Output the (X, Y) coordinate of the center of the cell containing the given text.  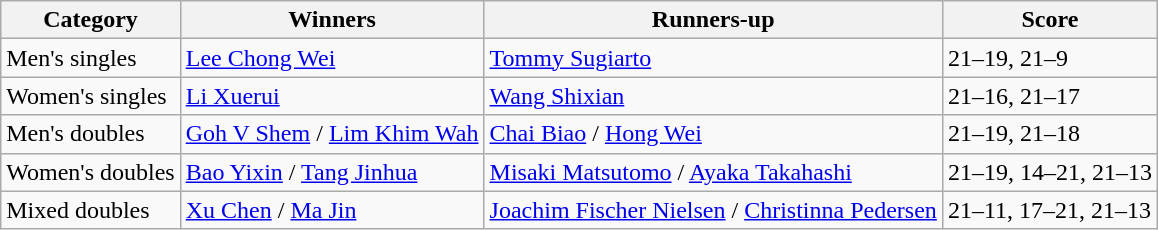
21–19, 21–18 (1050, 134)
21–19, 14–21, 21–13 (1050, 172)
Joachim Fischer Nielsen / Christinna Pedersen (713, 210)
Runners-up (713, 20)
Misaki Matsutomo / Ayaka Takahashi (713, 172)
Tommy Sugiarto (713, 58)
Chai Biao / Hong Wei (713, 134)
Men's doubles (90, 134)
Men's singles (90, 58)
21–16, 21–17 (1050, 96)
Xu Chen / Ma Jin (332, 210)
Women's singles (90, 96)
Lee Chong Wei (332, 58)
Women's doubles (90, 172)
Li Xuerui (332, 96)
Bao Yixin / Tang Jinhua (332, 172)
Category (90, 20)
Wang Shixian (713, 96)
Goh V Shem / Lim Khim Wah (332, 134)
21–11, 17–21, 21–13 (1050, 210)
Mixed doubles (90, 210)
21–19, 21–9 (1050, 58)
Winners (332, 20)
Score (1050, 20)
